Detect which cell encompasses the target text, then output its (x, y) center coordinate. 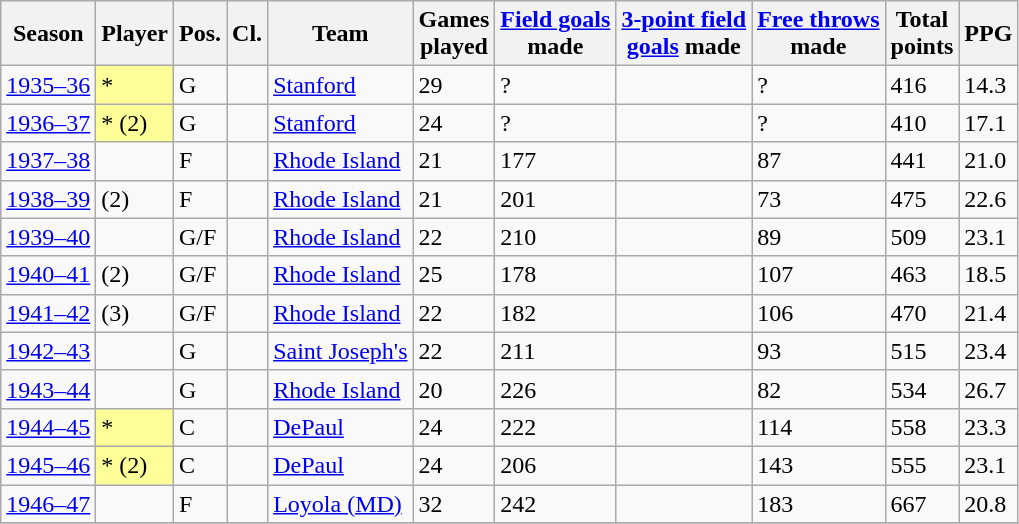
Loyola (MD) (340, 503)
178 (556, 275)
1941–42 (48, 313)
21.0 (988, 161)
23.3 (988, 427)
1946–47 (48, 503)
Player (135, 34)
182 (556, 313)
1945–46 (48, 465)
1943–44 (48, 389)
114 (818, 427)
463 (922, 275)
3-point field goals made (684, 34)
1942–43 (48, 351)
29 (454, 85)
Gamesplayed (454, 34)
107 (818, 275)
222 (556, 427)
73 (818, 199)
1939–40 (48, 237)
PPG (988, 34)
20 (454, 389)
470 (922, 313)
Pos. (200, 34)
Free throwsmade (818, 34)
1944–45 (48, 427)
21.4 (988, 313)
89 (818, 237)
210 (556, 237)
Saint Joseph's (340, 351)
534 (922, 389)
26.7 (988, 389)
(3) (135, 313)
22.6 (988, 199)
1940–41 (48, 275)
Cl. (248, 34)
509 (922, 237)
23.4 (988, 351)
Totalpoints (922, 34)
20.8 (988, 503)
416 (922, 85)
Team (340, 34)
1936–37 (48, 123)
143 (818, 465)
177 (556, 161)
25 (454, 275)
82 (818, 389)
32 (454, 503)
106 (818, 313)
242 (556, 503)
475 (922, 199)
226 (556, 389)
93 (818, 351)
Season (48, 34)
1937–38 (48, 161)
201 (556, 199)
14.3 (988, 85)
558 (922, 427)
18.5 (988, 275)
667 (922, 503)
183 (818, 503)
515 (922, 351)
Field goalsmade (556, 34)
17.1 (988, 123)
555 (922, 465)
441 (922, 161)
1935–36 (48, 85)
206 (556, 465)
211 (556, 351)
410 (922, 123)
87 (818, 161)
1938–39 (48, 199)
